Detect which cell encompasses the target text, then output its (X, Y) center coordinate. 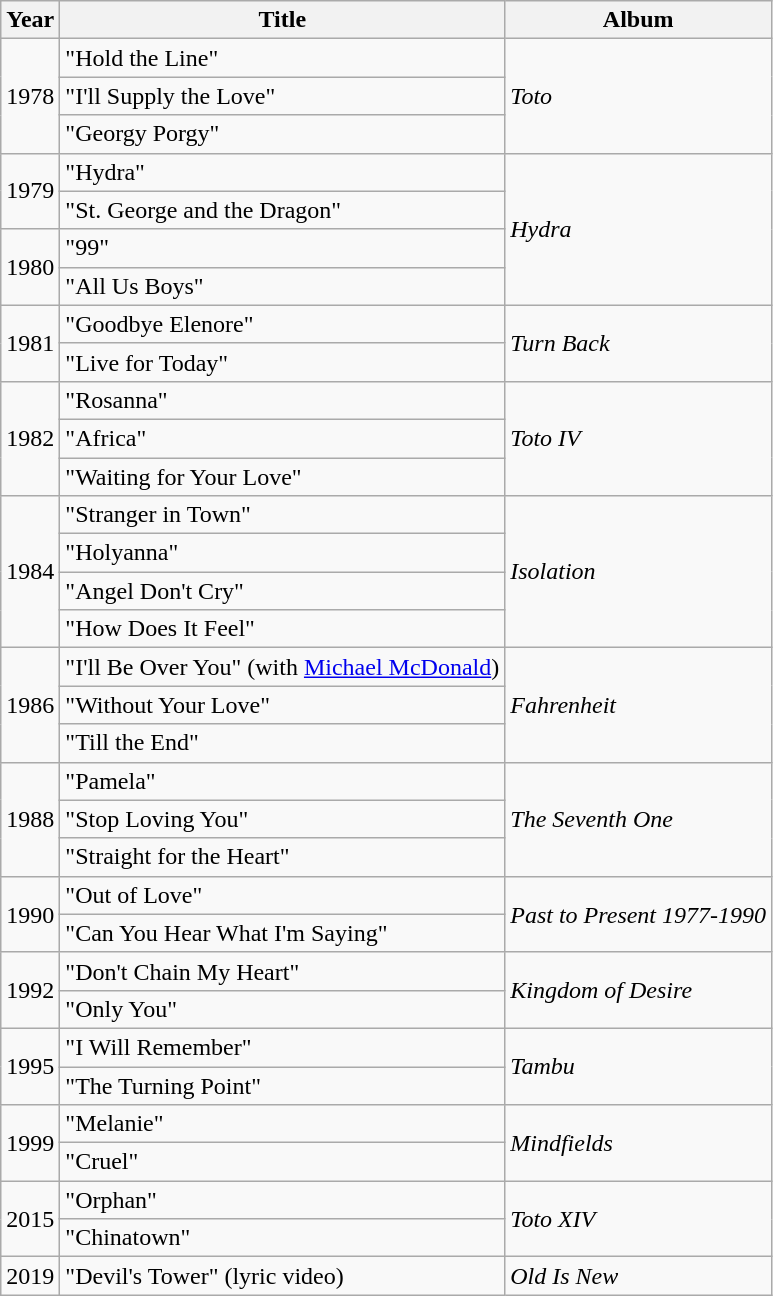
Album (638, 20)
Toto XIV (638, 1219)
"Stop Loving You" (282, 819)
"Africa" (282, 438)
1981 (30, 343)
"Devil's Tower" (lyric video) (282, 1276)
"Live for Today" (282, 362)
"Rosanna" (282, 400)
"I Will Remember" (282, 1047)
1984 (30, 572)
"99" (282, 248)
"How Does It Feel" (282, 629)
The Seventh One (638, 819)
"Only You" (282, 1009)
"Chinatown" (282, 1238)
Old Is New (638, 1276)
"Out of Love" (282, 895)
"Angel Don't Cry" (282, 591)
1982 (30, 438)
"Pamela" (282, 781)
"Georgy Porgy" (282, 134)
Toto (638, 96)
Toto IV (638, 438)
1978 (30, 96)
"Stranger in Town" (282, 515)
"Cruel" (282, 1162)
1979 (30, 191)
Tambu (638, 1066)
2019 (30, 1276)
1999 (30, 1143)
"Straight for the Heart" (282, 857)
"All Us Boys" (282, 286)
"The Turning Point" (282, 1085)
1980 (30, 267)
"Without Your Love" (282, 705)
1986 (30, 705)
"Hydra" (282, 172)
Past to Present 1977-1990 (638, 914)
1988 (30, 819)
"Holyanna" (282, 553)
"Till the End" (282, 743)
Hydra (638, 229)
"Don't Chain My Heart" (282, 971)
Year (30, 20)
"Hold the Line" (282, 58)
Turn Back (638, 343)
"I'll Be Over You" (with Michael McDonald) (282, 667)
Title (282, 20)
1992 (30, 990)
"I'll Supply the Love" (282, 96)
"Can You Hear What I'm Saying" (282, 933)
"Melanie" (282, 1124)
2015 (30, 1219)
Isolation (638, 572)
1995 (30, 1066)
Fahrenheit (638, 705)
"St. George and the Dragon" (282, 210)
Mindfields (638, 1143)
1990 (30, 914)
"Waiting for Your Love" (282, 477)
Kingdom of Desire (638, 990)
"Orphan" (282, 1200)
"Goodbye Elenore" (282, 324)
